Output the [x, y] coordinate of the center of the cell containing the given text.  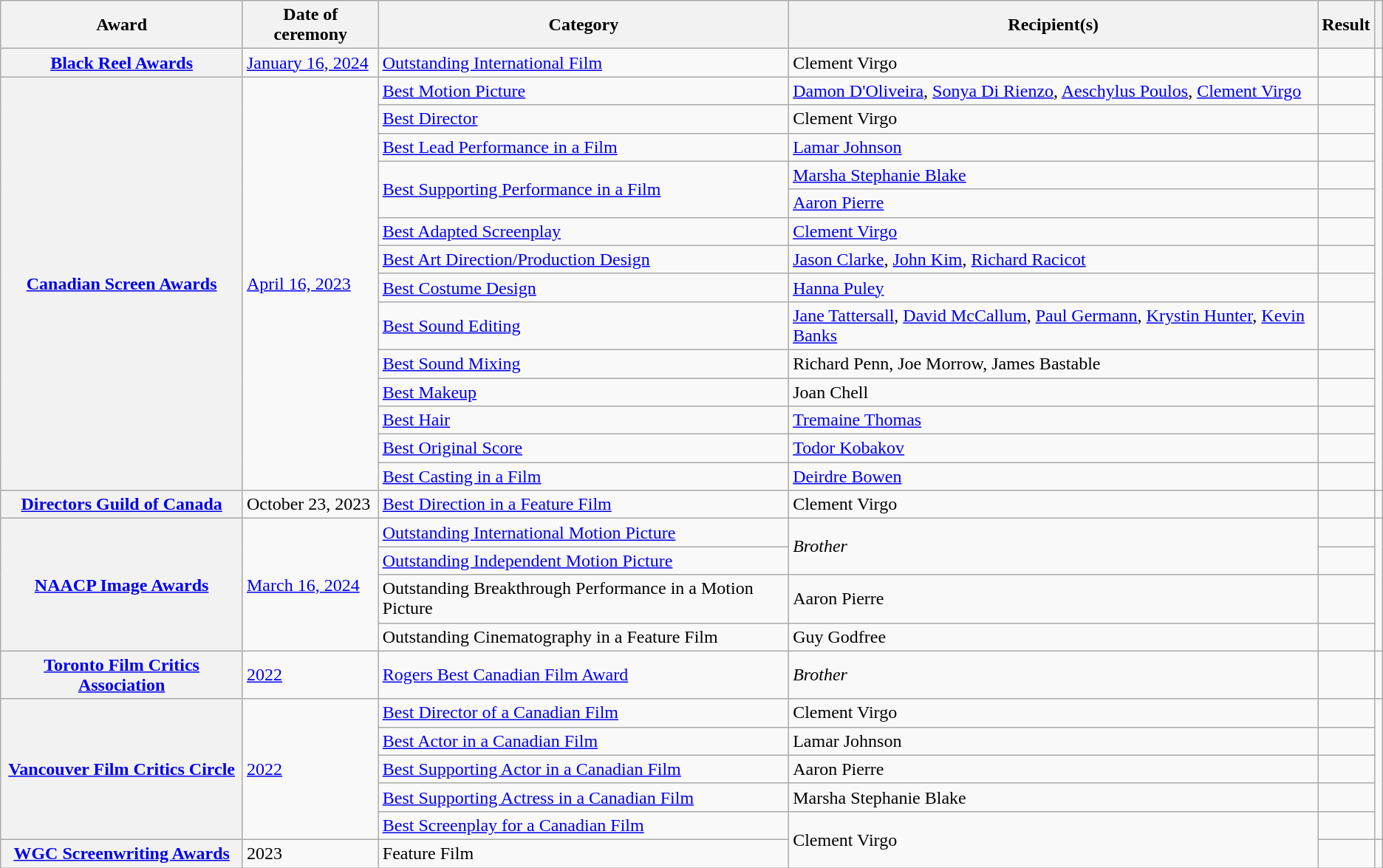
Outstanding Breakthrough Performance in a Motion Picture [584, 598]
Best Lead Performance in a Film [584, 147]
Jane Tattersall, David McCallum, Paul Germann, Krystin Hunter, Kevin Banks [1054, 325]
Best Sound Editing [584, 325]
Toronto Film Critics Association [122, 675]
WGC Screenwriting Awards [122, 853]
Best Adapted Screenplay [584, 231]
Hanna Puley [1054, 287]
January 16, 2024 [310, 63]
Vancouver Film Critics Circle [122, 769]
Outstanding International Film [584, 63]
March 16, 2024 [310, 585]
Best Screenplay for a Canadian Film [584, 825]
Category [584, 25]
Joan Chell [1054, 392]
Date of ceremony [310, 25]
Tremaine Thomas [1054, 420]
Damon D'Oliveira, Sonya Di Rienzo, Aeschylus Poulos, Clement Virgo [1054, 91]
Richard Penn, Joe Morrow, James Bastable [1054, 363]
Result [1346, 25]
Best Director [584, 119]
Black Reel Awards [122, 63]
Outstanding Cinematography in a Feature Film [584, 637]
Rogers Best Canadian Film Award [584, 675]
Outstanding Independent Motion Picture [584, 561]
Best Direction in a Feature Film [584, 505]
Directors Guild of Canada [122, 505]
Best Makeup [584, 392]
Outstanding International Motion Picture [584, 533]
Recipient(s) [1054, 25]
Guy Godfree [1054, 637]
Best Supporting Actor in a Canadian Film [584, 769]
Best Casting in a Film [584, 476]
Todor Kobakov [1054, 448]
Deirdre Bowen [1054, 476]
Jason Clarke, John Kim, Richard Racicot [1054, 259]
Best Costume Design [584, 287]
Best Hair [584, 420]
2023 [310, 853]
Best Director of a Canadian Film [584, 713]
Award [122, 25]
April 16, 2023 [310, 284]
October 23, 2023 [310, 505]
Feature Film [584, 853]
Best Art Direction/Production Design [584, 259]
Best Original Score [584, 448]
Best Sound Mixing [584, 363]
Best Actor in a Canadian Film [584, 741]
Best Motion Picture [584, 91]
Best Supporting Performance in a Film [584, 189]
Canadian Screen Awards [122, 284]
Best Supporting Actress in a Canadian Film [584, 797]
NAACP Image Awards [122, 585]
